From the cell containing the given text, extract its center point as (X, Y) coordinate. 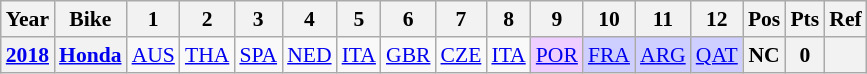
POR (557, 55)
3 (258, 19)
THA (207, 55)
1 (154, 19)
CZE (460, 55)
7 (460, 19)
Year (28, 19)
9 (557, 19)
11 (663, 19)
NC (764, 55)
6 (408, 19)
2018 (28, 55)
FRA (609, 55)
8 (508, 19)
QAT (717, 55)
2 (207, 19)
10 (609, 19)
ARG (663, 55)
Honda (90, 55)
0 (804, 55)
AUS (154, 55)
Ref (845, 19)
GBR (408, 55)
5 (359, 19)
Bike (90, 19)
4 (309, 19)
12 (717, 19)
Pos (764, 19)
Pts (804, 19)
SPA (258, 55)
NED (309, 55)
